Scan for the cell matching the given text and deliver its [x, y] coordinate at center. 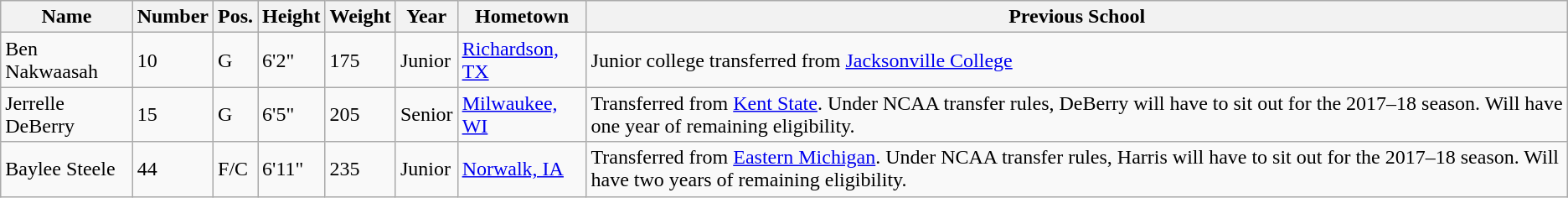
Milwaukee, WI [522, 114]
6'5" [291, 114]
Number [173, 17]
Pos. [236, 17]
Previous School [1077, 17]
F/C [236, 169]
6'11" [291, 169]
6'2" [291, 60]
Name [67, 17]
205 [360, 114]
Junior college transferred from Jacksonville College [1077, 60]
15 [173, 114]
10 [173, 60]
Richardson, TX [522, 60]
44 [173, 169]
Weight [360, 17]
Baylee Steele [67, 169]
Norwalk, IA [522, 169]
Ben Nakwaasah [67, 60]
Senior [426, 114]
175 [360, 60]
235 [360, 169]
Height [291, 17]
Year [426, 17]
Hometown [522, 17]
Jerrelle DeBerry [67, 114]
